Pinpoint the cell where the given text exists, returning its [X, Y] midpoint coordinate. 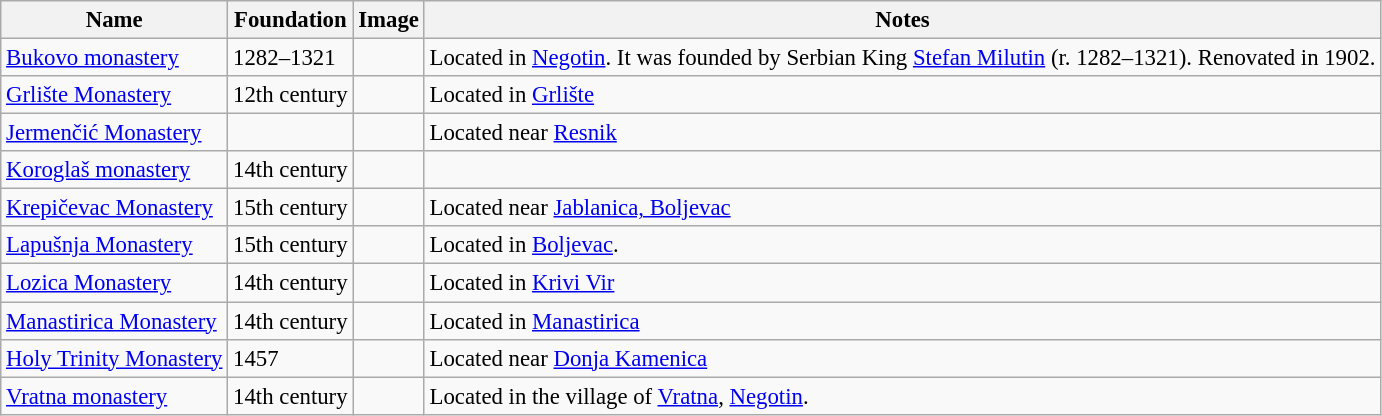
Foundation [290, 20]
Name [114, 20]
Koroglaš monastery [114, 170]
Located in the village of Vratna, Negotin. [902, 396]
Located near Donja Kamenica [902, 358]
Located in Grlište [902, 95]
1457 [290, 358]
Krepičevac Monastery [114, 208]
Located in Manastirica [902, 321]
Located in Boljevac. [902, 245]
Grlište Monastery [114, 95]
Located in Krivi Vir [902, 283]
Vratna monastery [114, 396]
Lapušnja Monastery [114, 245]
Bukovo monastery [114, 58]
Notes [902, 20]
Located in Negotin. It was founded by Serbian King Stefan Milutin (r. 1282–1321). Renovated in 1902. [902, 58]
Image [388, 20]
1282–1321 [290, 58]
Jermenčić Monastery [114, 133]
Lozica Monastery [114, 283]
Located near Resnik [902, 133]
Located near Jablanica, Boljevac [902, 208]
12th century [290, 95]
Holy Trinity Monastery [114, 358]
Manastirica Monastery [114, 321]
